Detect which cell encompasses the target text, then output its [x, y] center coordinate. 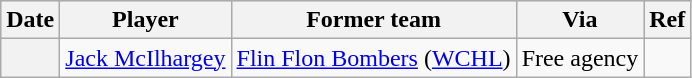
Free agency [580, 58]
Ref [668, 20]
Former team [374, 20]
Flin Flon Bombers (WCHL) [374, 58]
Player [146, 20]
Date [30, 20]
Via [580, 20]
Jack McIlhargey [146, 58]
